Pinpoint the cell where the given text exists, returning its [x, y] midpoint coordinate. 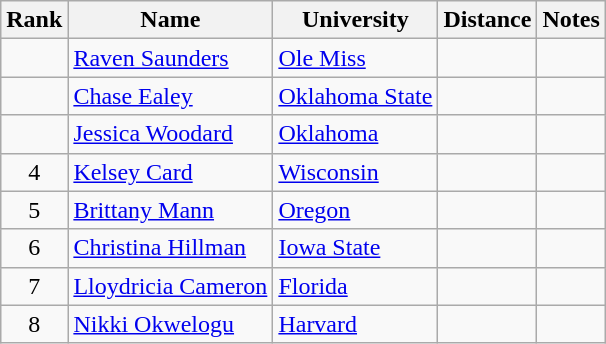
Ole Miss [356, 58]
Nikki Okwelogu [170, 324]
6 [34, 248]
Brittany Mann [170, 210]
Lloydricia Cameron [170, 286]
Notes [571, 20]
Oklahoma [356, 134]
Wisconsin [356, 172]
7 [34, 286]
Distance [488, 20]
Oregon [356, 210]
5 [34, 210]
4 [34, 172]
Christina Hillman [170, 248]
Florida [356, 286]
University [356, 20]
Raven Saunders [170, 58]
Rank [34, 20]
Iowa State [356, 248]
8 [34, 324]
Chase Ealey [170, 96]
Kelsey Card [170, 172]
Jessica Woodard [170, 134]
Harvard [356, 324]
Name [170, 20]
Oklahoma State [356, 96]
